Locate the cell with the specified text and output its (X, Y) center coordinate. 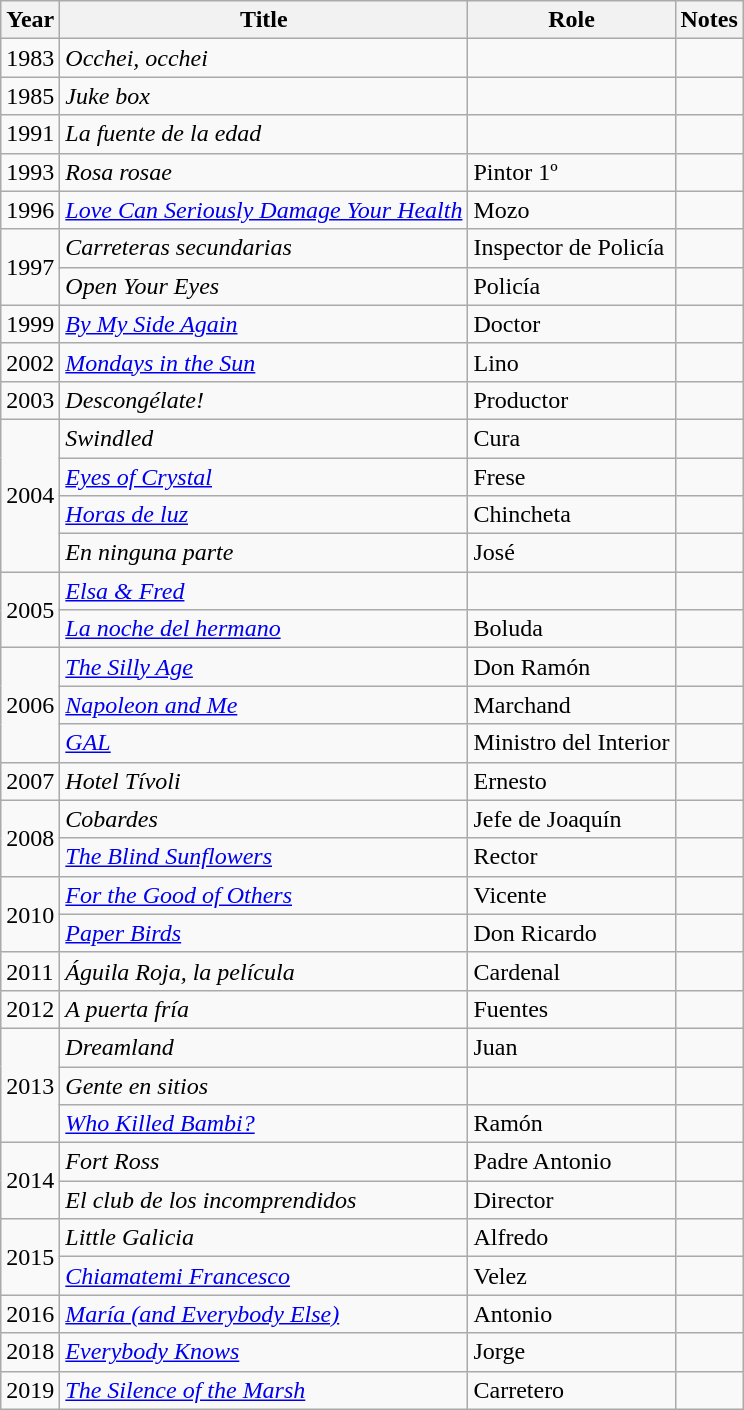
Antonio (572, 1314)
Eyes of Crystal (264, 477)
2007 (30, 781)
La noche del hermano (264, 629)
Ernesto (572, 781)
GAL (264, 743)
Dreamland (264, 1047)
Boluda (572, 629)
Vicente (572, 895)
Napoleon and Me (264, 705)
2002 (30, 362)
1991 (30, 134)
José (572, 553)
Year (30, 20)
2003 (30, 400)
Fuentes (572, 1009)
Mozo (572, 210)
Swindled (264, 438)
2016 (30, 1314)
2018 (30, 1352)
2004 (30, 495)
Jefe de Joaquín (572, 819)
Productor (572, 400)
Frese (572, 477)
Director (572, 1200)
The Silly Age (264, 667)
Horas de luz (264, 515)
1993 (30, 172)
Occhei, occhei (264, 58)
Descongélate! (264, 400)
2014 (30, 1181)
Title (264, 20)
2019 (30, 1390)
A puerta fría (264, 1009)
Rosa rosae (264, 172)
Chiamatemi Francesco (264, 1276)
Everybody Knows (264, 1352)
2013 (30, 1085)
Juke box (264, 96)
1985 (30, 96)
En ninguna parte (264, 553)
2015 (30, 1257)
1999 (30, 324)
Carretero (572, 1390)
Marchand (572, 705)
2012 (30, 1009)
Chincheta (572, 515)
Cardenal (572, 971)
2006 (30, 705)
Carreteras secundarias (264, 248)
Don Ramón (572, 667)
Paper Birds (264, 933)
Alfredo (572, 1238)
Don Ricardo (572, 933)
La fuente de la edad (264, 134)
For the Good of Others (264, 895)
Cobardes (264, 819)
Cura (572, 438)
Ramón (572, 1124)
Ministro del Interior (572, 743)
Gente en sitios (264, 1085)
1983 (30, 58)
Open Your Eyes (264, 286)
Fort Ross (264, 1162)
Rector (572, 857)
2011 (30, 971)
Love Can Seriously Damage Your Health (264, 210)
Doctor (572, 324)
2010 (30, 914)
Notes (709, 20)
Elsa & Fred (264, 591)
Pintor 1º (572, 172)
Jorge (572, 1352)
Velez (572, 1276)
2008 (30, 838)
Águila Roja, la película (264, 971)
Role (572, 20)
By My Side Again (264, 324)
Little Galicia (264, 1238)
Lino (572, 362)
Padre Antonio (572, 1162)
El club de los incomprendidos (264, 1200)
Inspector de Policía (572, 248)
The Silence of the Marsh (264, 1390)
1996 (30, 210)
Mondays in the Sun (264, 362)
2005 (30, 610)
María (and Everybody Else) (264, 1314)
The Blind Sunflowers (264, 857)
Who Killed Bambi? (264, 1124)
1997 (30, 267)
Policía (572, 286)
Juan (572, 1047)
Hotel Tívoli (264, 781)
